Locate the cell with the specified text and output its [x, y] center coordinate. 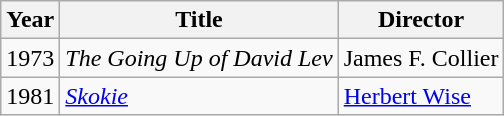
Director [421, 20]
James F. Collier [421, 58]
Title [199, 20]
Year [30, 20]
Skokie [199, 96]
Herbert Wise [421, 96]
The Going Up of David Lev [199, 58]
1981 [30, 96]
1973 [30, 58]
